Determine the [X, Y] coordinate at the center of the cell enclosing the given text.  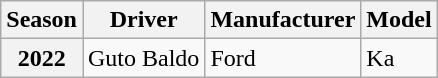
Model [399, 20]
Ka [399, 58]
Ford [283, 58]
Season [42, 20]
Guto Baldo [143, 58]
Driver [143, 20]
Manufacturer [283, 20]
2022 [42, 58]
